Provide the [x, y] coordinate of the cell's center where the given text is located.  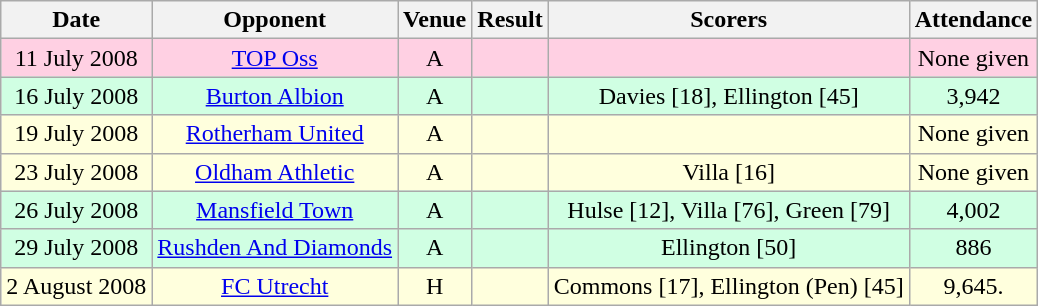
H [435, 286]
26 July 2008 [76, 210]
Hulse [12], Villa [76], Green [79] [728, 210]
9,645. [973, 286]
Rotherham United [275, 134]
4,002 [973, 210]
Venue [435, 20]
Date [76, 20]
Burton Albion [275, 96]
Davies [18], Ellington [45] [728, 96]
Villa [16] [728, 172]
Opponent [275, 20]
Oldham Athletic [275, 172]
16 July 2008 [76, 96]
Result [510, 20]
Commons [17], Ellington (Pen) [45] [728, 286]
19 July 2008 [76, 134]
11 July 2008 [76, 58]
FC Utrecht [275, 286]
2 August 2008 [76, 286]
Mansfield Town [275, 210]
Attendance [973, 20]
TOP Oss [275, 58]
23 July 2008 [76, 172]
886 [973, 248]
Scorers [728, 20]
Rushden And Diamonds [275, 248]
29 July 2008 [76, 248]
3,942 [973, 96]
Ellington [50] [728, 248]
